From the cell containing the given text, extract its center point as (X, Y) coordinate. 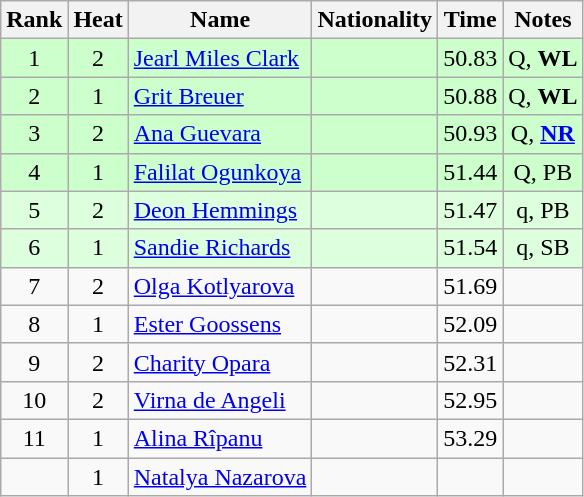
52.09 (470, 324)
51.47 (470, 210)
52.31 (470, 362)
Olga Kotlyarova (220, 286)
52.95 (470, 400)
4 (34, 172)
Nationality (375, 20)
8 (34, 324)
50.93 (470, 134)
Alina Rîpanu (220, 438)
10 (34, 400)
6 (34, 248)
Time (470, 20)
Q, PB (543, 172)
Rank (34, 20)
Ana Guevara (220, 134)
53.29 (470, 438)
Grit Breuer (220, 96)
Virna de Angeli (220, 400)
50.83 (470, 58)
Sandie Richards (220, 248)
Charity Opara (220, 362)
Deon Hemmings (220, 210)
q, PB (543, 210)
Falilat Ogunkoya (220, 172)
q, SB (543, 248)
Natalya Nazarova (220, 477)
Heat (98, 20)
51.44 (470, 172)
51.54 (470, 248)
11 (34, 438)
3 (34, 134)
5 (34, 210)
Ester Goossens (220, 324)
51.69 (470, 286)
9 (34, 362)
Notes (543, 20)
50.88 (470, 96)
Jearl Miles Clark (220, 58)
7 (34, 286)
Q, NR (543, 134)
Name (220, 20)
